Extract the [x, y] coordinate from the center of the cell holding the provided text.  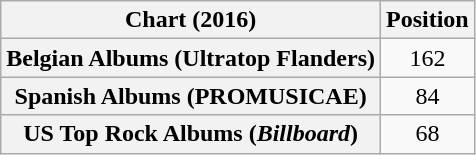
Position [428, 20]
Belgian Albums (Ultratop Flanders) [191, 58]
Spanish Albums (PROMUSICAE) [191, 96]
162 [428, 58]
Chart (2016) [191, 20]
US Top Rock Albums (Billboard) [191, 134]
68 [428, 134]
84 [428, 96]
